Search for the cell housing the specified text and yield its [x, y] center coordinate. 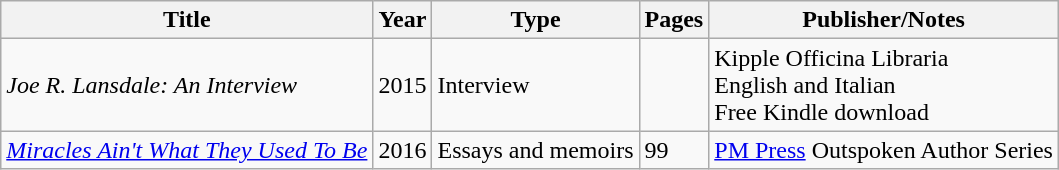
2016 [402, 150]
Year [402, 20]
Essays and memoirs [536, 150]
Type [536, 20]
Joe R. Lansdale: An Interview [187, 85]
Publisher/Notes [884, 20]
Kipple Officina LibrariaEnglish and ItalianFree Kindle download [884, 85]
PM Press Outspoken Author Series [884, 150]
2015 [402, 85]
99 [674, 150]
Pages [674, 20]
Miracles Ain't What They Used To Be [187, 150]
Interview [536, 85]
Title [187, 20]
